Scan for the cell matching the given text and deliver its [X, Y] coordinate at center. 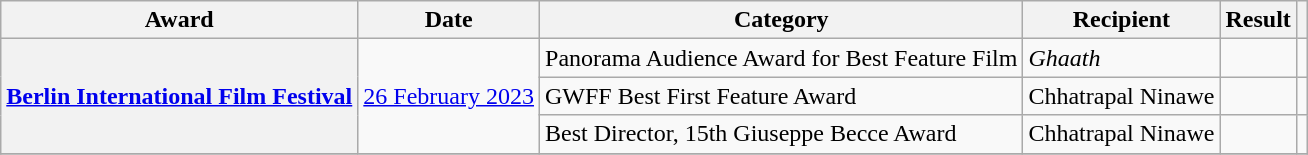
Berlin International Film Festival [180, 96]
Recipient [1122, 20]
Best Director, 15th Giuseppe Becce Award [782, 134]
26 February 2023 [449, 96]
Category [782, 20]
GWFF Best First Feature Award [782, 96]
Ghaath [1122, 58]
Result [1258, 20]
Award [180, 20]
Panorama Audience Award for Best Feature Film [782, 58]
Date [449, 20]
